From the cell containing the given text, extract its center point as [X, Y] coordinate. 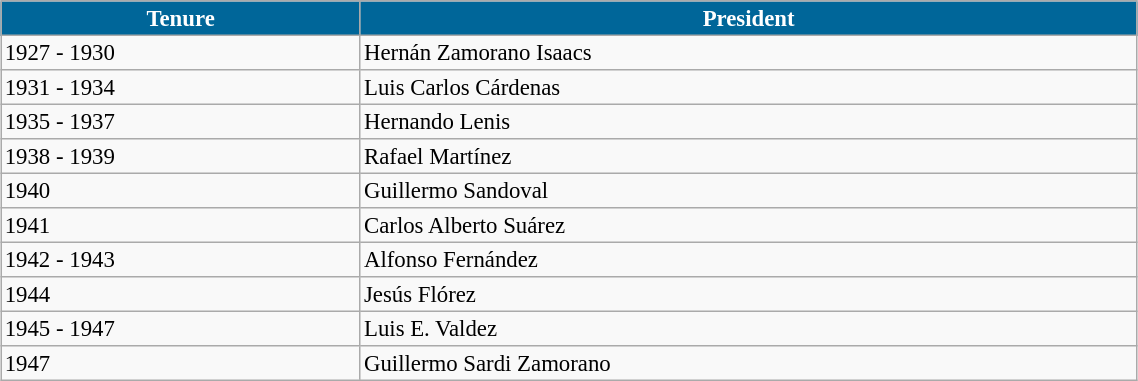
1938 - 1939 [180, 156]
Tenure [180, 18]
President [748, 18]
Luis Carlos Cárdenas [748, 87]
1944 [180, 294]
1940 [180, 190]
1941 [180, 225]
Guillermo Sardi Zamorano [748, 363]
Hernán Zamorano Isaacs [748, 52]
Carlos Alberto Suárez [748, 225]
1927 - 1930 [180, 52]
Rafael Martínez [748, 156]
1942 - 1943 [180, 259]
Luis E. Valdez [748, 328]
Guillermo Sandoval [748, 190]
Hernando Lenis [748, 121]
Alfonso Fernández [748, 259]
1945 - 1947 [180, 328]
1935 - 1937 [180, 121]
1947 [180, 363]
Jesús Flórez [748, 294]
1931 - 1934 [180, 87]
